Detect which cell encompasses the target text, then output its (x, y) center coordinate. 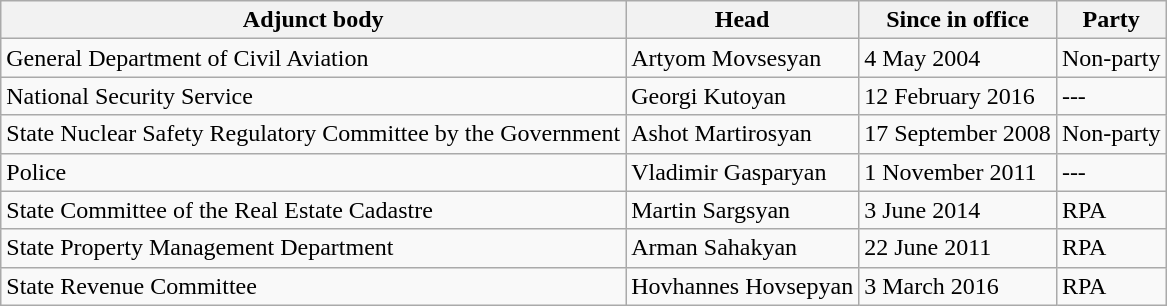
State Property Management Department (314, 248)
Since in office (958, 20)
State Committee of the Real Estate Cadastre (314, 210)
Police (314, 172)
Artyom Movsesyan (742, 58)
Adjunct body (314, 20)
Party (1111, 20)
1 November 2011 (958, 172)
State Nuclear Safety Regulatory Committee by the Government (314, 134)
State Revenue Committee (314, 286)
Hovhannes Hovsepyan (742, 286)
Ashot Martirosyan (742, 134)
Martin Sargsyan (742, 210)
National Security Service (314, 96)
Arman Sahakyan (742, 248)
Head (742, 20)
12 February 2016 (958, 96)
17 September 2008 (958, 134)
3 June 2014 (958, 210)
22 June 2011 (958, 248)
Georgi Kutoyan (742, 96)
Vladimir Gasparyan (742, 172)
4 May 2004 (958, 58)
General Department of Civil Aviation (314, 58)
3 March 2016 (958, 286)
